Provide the [x, y] coordinate of the cell's center where the given text is located.  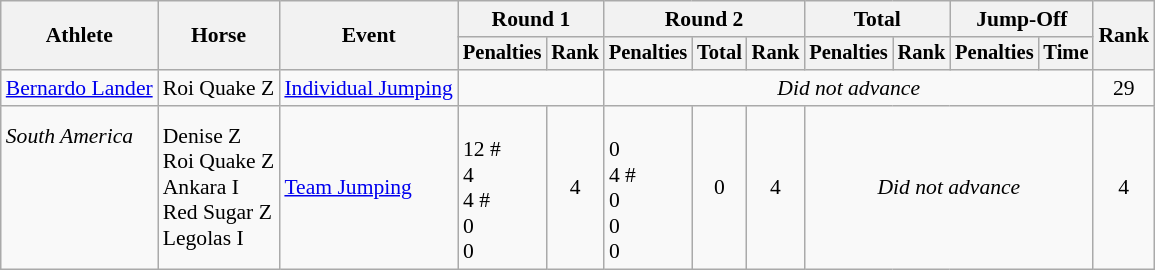
Athlete [80, 36]
12 #44 #00 [502, 188]
Time [1066, 54]
Team Jumping [368, 188]
0 [720, 188]
Jump-Off [1022, 19]
29 [1124, 88]
Bernardo Lander [80, 88]
Horse [219, 36]
South America [80, 188]
04 #000 [648, 188]
Individual Jumping [368, 88]
Round 2 [704, 19]
Round 1 [531, 19]
Roi Quake Z [219, 88]
Denise Z Roi Quake Z Ankara I Red Sugar Z Legolas I [219, 188]
Event [368, 36]
